Capture the cell that displays the provided text and extract its [x, y] central coordinate. 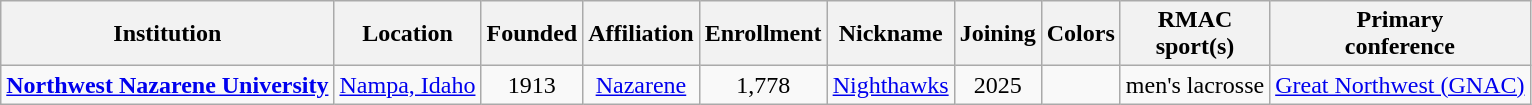
Location [408, 34]
Nickname [890, 34]
Nighthawks [890, 85]
1913 [532, 85]
RMACsport(s) [1194, 34]
Joining [998, 34]
Institution [168, 34]
Colors [1080, 34]
Primaryconference [1400, 34]
2025 [998, 85]
Nampa, Idaho [408, 85]
Enrollment [763, 34]
Affiliation [641, 34]
Northwest Nazarene University [168, 85]
Nazarene [641, 85]
1,778 [763, 85]
Great Northwest (GNAC) [1400, 85]
Founded [532, 34]
men's lacrosse [1194, 85]
